Detect which cell encompasses the target text, then output its (x, y) center coordinate. 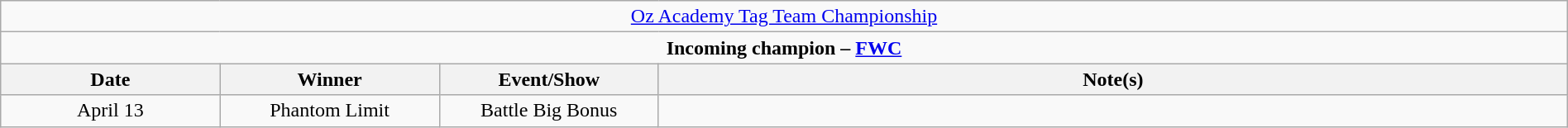
April 13 (111, 111)
Winner (329, 79)
Event/Show (549, 79)
Battle Big Bonus (549, 111)
Incoming champion – FWC (784, 48)
Date (111, 79)
Oz Academy Tag Team Championship (784, 17)
Note(s) (1113, 79)
Phantom Limit (329, 111)
